Detect which cell encompasses the target text, then output its (X, Y) center coordinate. 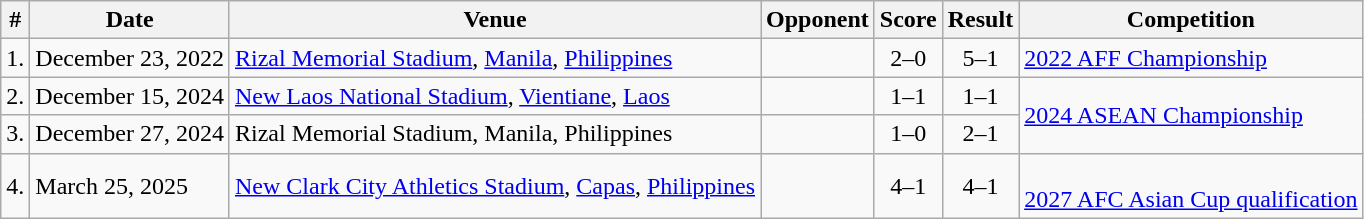
2027 AFC Asian Cup qualification (1191, 186)
2024 ASEAN Championship (1191, 115)
Opponent (818, 20)
Result (980, 20)
2–0 (908, 58)
Competition (1191, 20)
New Laos National Stadium, Vientiane, Laos (494, 96)
Score (908, 20)
4. (16, 186)
Date (130, 20)
1. (16, 58)
1–0 (908, 134)
2022 AFF Championship (1191, 58)
December 27, 2024 (130, 134)
2–1 (980, 134)
# (16, 20)
December 23, 2022 (130, 58)
3. (16, 134)
New Clark City Athletics Stadium, Capas, Philippines (494, 186)
December 15, 2024 (130, 96)
Venue (494, 20)
March 25, 2025 (130, 186)
2. (16, 96)
5–1 (980, 58)
